Scan for the cell matching the given text and deliver its [x, y] coordinate at center. 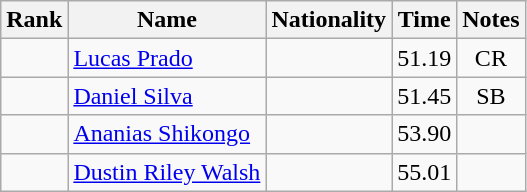
55.01 [424, 172]
Lucas Prado [167, 58]
SB [491, 96]
51.19 [424, 58]
Dustin Riley Walsh [167, 172]
Nationality [329, 20]
Time [424, 20]
Notes [491, 20]
Name [167, 20]
51.45 [424, 96]
53.90 [424, 134]
Daniel Silva [167, 96]
Ananias Shikongo [167, 134]
CR [491, 58]
Rank [34, 20]
